Detect which cell encompasses the target text, then output its [X, Y] center coordinate. 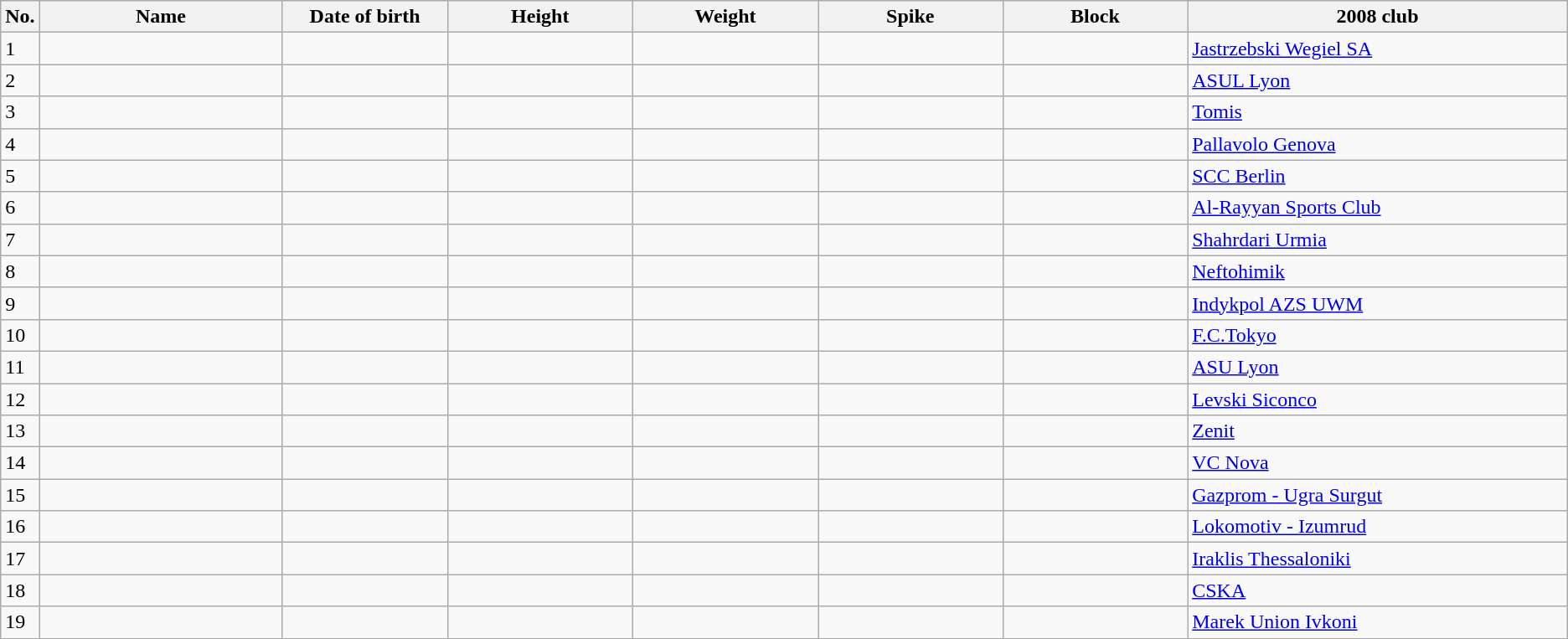
Pallavolo Genova [1378, 144]
10 [20, 335]
Zenit [1378, 431]
F.C.Tokyo [1378, 335]
Spike [911, 17]
VC Nova [1378, 463]
ASU Lyon [1378, 367]
CSKA [1378, 590]
Al-Rayyan Sports Club [1378, 208]
Date of birth [365, 17]
2 [20, 80]
13 [20, 431]
2008 club [1378, 17]
16 [20, 527]
9 [20, 303]
ASUL Lyon [1378, 80]
Height [539, 17]
Lokomotiv - Izumrud [1378, 527]
Tomis [1378, 112]
18 [20, 590]
Shahrdari Urmia [1378, 240]
Marek Union Ivkoni [1378, 622]
11 [20, 367]
Indykpol AZS UWM [1378, 303]
SCC Berlin [1378, 176]
Levski Siconco [1378, 399]
4 [20, 144]
8 [20, 271]
1 [20, 49]
No. [20, 17]
15 [20, 495]
Gazprom - Ugra Surgut [1378, 495]
Block [1096, 17]
6 [20, 208]
Iraklis Thessaloniki [1378, 559]
Weight [725, 17]
Jastrzebski Wegiel SA [1378, 49]
Name [161, 17]
17 [20, 559]
Neftohimik [1378, 271]
7 [20, 240]
12 [20, 399]
19 [20, 622]
3 [20, 112]
5 [20, 176]
14 [20, 463]
